Identify which cell holds the provided text, then report its (X, Y) central coordinate. 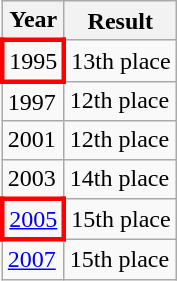
Year (33, 21)
2005 (33, 220)
2001 (33, 140)
2003 (33, 179)
1995 (33, 60)
Result (120, 21)
13th place (120, 60)
2007 (33, 260)
1997 (33, 101)
14th place (120, 179)
